From the cell containing the given text, extract its center point as (X, Y) coordinate. 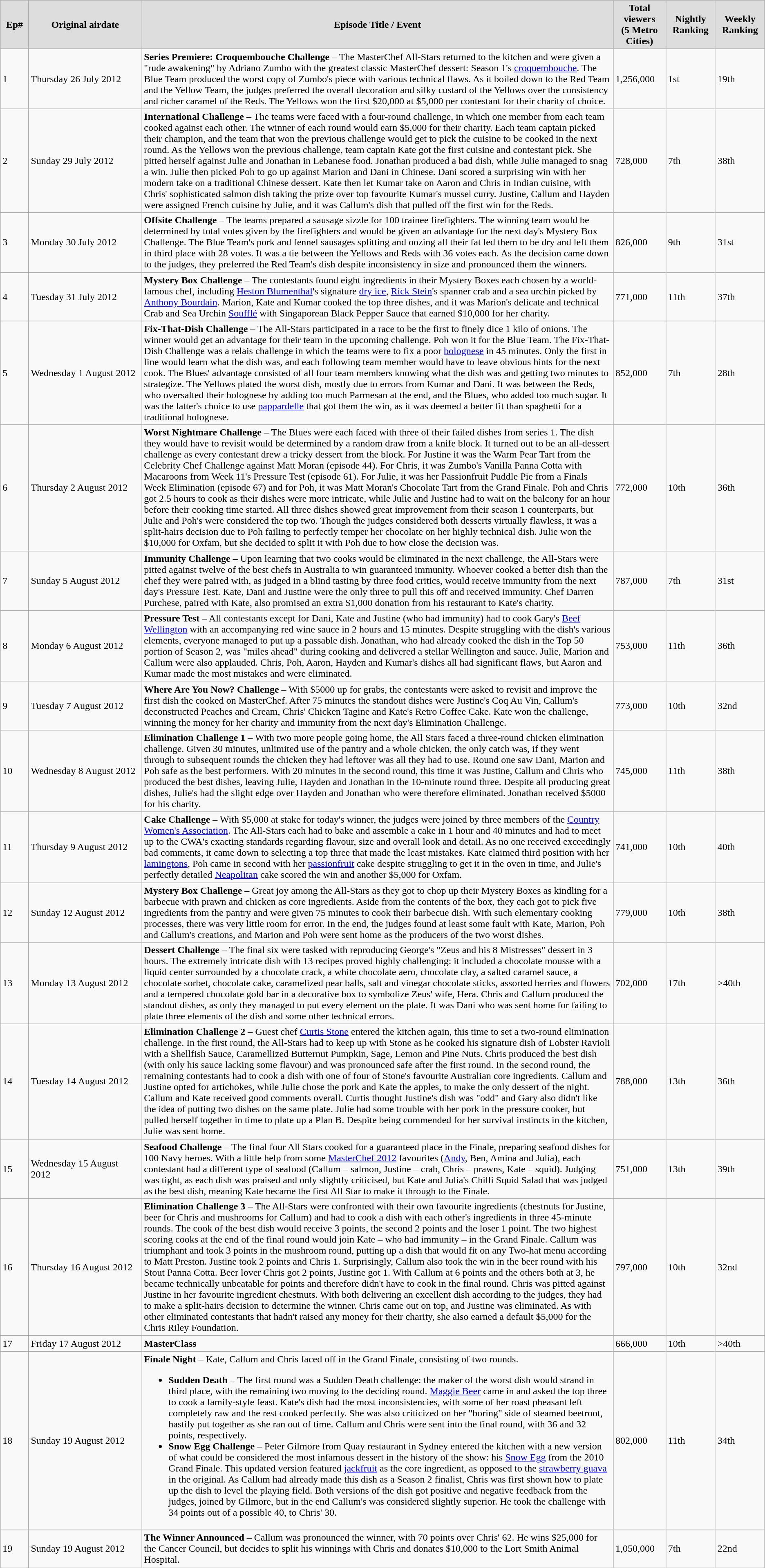
772,000 (639, 488)
9 (15, 706)
7 (15, 581)
773,000 (639, 706)
2 (15, 161)
Original airdate (85, 25)
40th (740, 847)
19th (740, 79)
Wednesday 15 August 2012 (85, 1169)
1st (691, 79)
787,000 (639, 581)
11 (15, 847)
797,000 (639, 1267)
Tuesday 7 August 2012 (85, 706)
15 (15, 1169)
34th (740, 1441)
779,000 (639, 912)
4 (15, 297)
MasterClass (378, 1344)
728,000 (639, 161)
28th (740, 373)
14 (15, 1082)
37th (740, 297)
Sunday 5 August 2012 (85, 581)
Sunday 29 July 2012 (85, 161)
17 (15, 1344)
18 (15, 1441)
771,000 (639, 297)
16 (15, 1267)
8 (15, 646)
802,000 (639, 1441)
39th (740, 1169)
19 (15, 1549)
745,000 (639, 771)
Monday 6 August 2012 (85, 646)
Episode Title / Event (378, 25)
1,256,000 (639, 79)
Sunday 12 August 2012 (85, 912)
Wednesday 1 August 2012 (85, 373)
751,000 (639, 1169)
12 (15, 912)
9th (691, 242)
Monday 30 July 2012 (85, 242)
17th (691, 983)
Total viewers (5 Metro Cities) (639, 25)
666,000 (639, 1344)
Thursday 9 August 2012 (85, 847)
753,000 (639, 646)
6 (15, 488)
3 (15, 242)
1,050,000 (639, 1549)
Thursday 2 August 2012 (85, 488)
Ep# (15, 25)
Thursday 16 August 2012 (85, 1267)
10 (15, 771)
Wednesday 8 August 2012 (85, 771)
22nd (740, 1549)
Tuesday 31 July 2012 (85, 297)
Monday 13 August 2012 (85, 983)
741,000 (639, 847)
13 (15, 983)
826,000 (639, 242)
1 (15, 79)
702,000 (639, 983)
Nightly Ranking (691, 25)
Friday 17 August 2012 (85, 1344)
852,000 (639, 373)
Thursday 26 July 2012 (85, 79)
5 (15, 373)
Weekly Ranking (740, 25)
Tuesday 14 August 2012 (85, 1082)
788,000 (639, 1082)
